For the text-containing cell, return its midpoint in (X, Y) coordinate format. 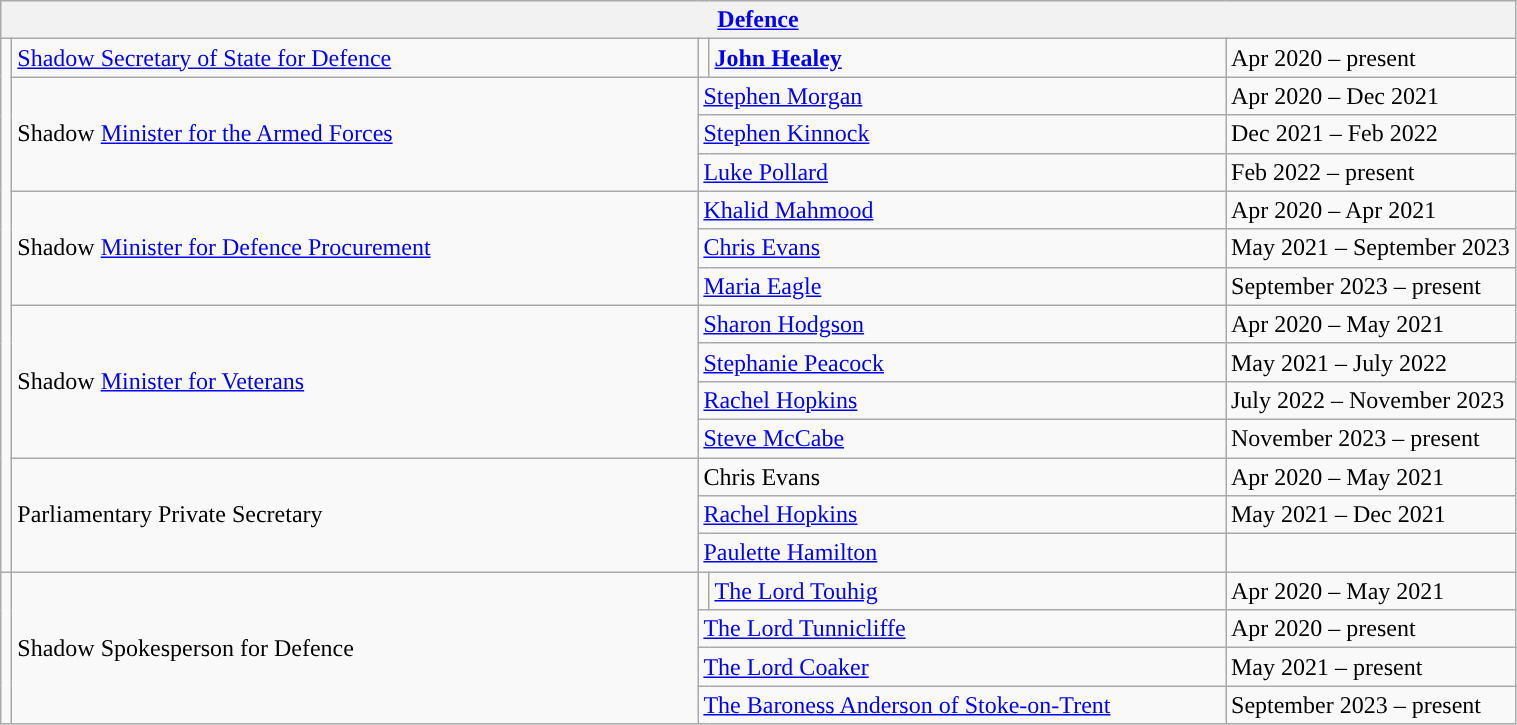
Dec 2021 – Feb 2022 (1371, 134)
November 2023 – present (1371, 438)
The Lord Touhig (968, 591)
May 2021 – July 2022 (1371, 362)
Sharon Hodgson (962, 324)
Stephen Morgan (962, 96)
The Lord Coaker (962, 667)
Shadow Secretary of State for Defence (355, 58)
Parliamentary Private Secretary (355, 515)
Steve McCabe (962, 438)
Shadow Spokesperson for Defence (355, 648)
May 2021 – Dec 2021 (1371, 515)
Stephen Kinnock (962, 134)
Khalid Mahmood (962, 210)
The Lord Tunnicliffe (962, 629)
Paulette Hamilton (962, 553)
Defence (758, 20)
Apr 2020 – Dec 2021 (1371, 96)
July 2022 – November 2023 (1371, 400)
Shadow Minister for the Armed Forces (355, 134)
John Healey (968, 58)
The Baroness Anderson of Stoke-on-Trent (962, 705)
May 2021 – September 2023 (1371, 248)
May 2021 – present (1371, 667)
Shadow Minister for Defence Procurement (355, 248)
Shadow Minister for Veterans (355, 381)
Feb 2022 – present (1371, 172)
Stephanie Peacock (962, 362)
Apr 2020 – Apr 2021 (1371, 210)
Maria Eagle (962, 286)
Luke Pollard (962, 172)
